Output the [X, Y] coordinate of the center of the cell containing the given text.  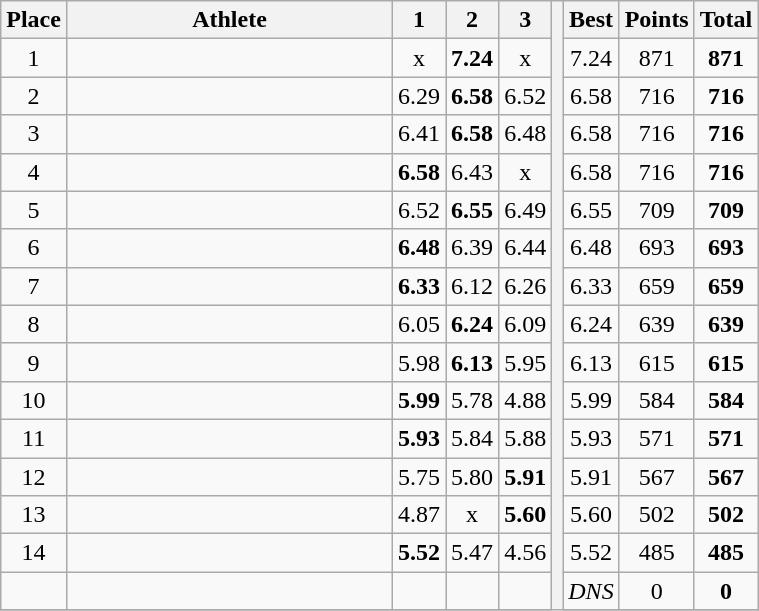
Athlete [229, 20]
7 [34, 286]
Total [726, 20]
6.44 [526, 248]
5.80 [472, 477]
6 [34, 248]
Points [656, 20]
10 [34, 400]
6.12 [472, 286]
6.05 [420, 324]
4.56 [526, 553]
11 [34, 438]
5.95 [526, 362]
6.29 [420, 96]
6.39 [472, 248]
6.09 [526, 324]
DNS [591, 591]
5.75 [420, 477]
6.43 [472, 172]
8 [34, 324]
4 [34, 172]
5.78 [472, 400]
6.26 [526, 286]
12 [34, 477]
5.47 [472, 553]
13 [34, 515]
6.49 [526, 210]
4.88 [526, 400]
5 [34, 210]
4.87 [420, 515]
9 [34, 362]
5.98 [420, 362]
Place [34, 20]
5.88 [526, 438]
5.84 [472, 438]
14 [34, 553]
6.41 [420, 134]
Best [591, 20]
